Return (X, Y) of the center of cell containing provided text 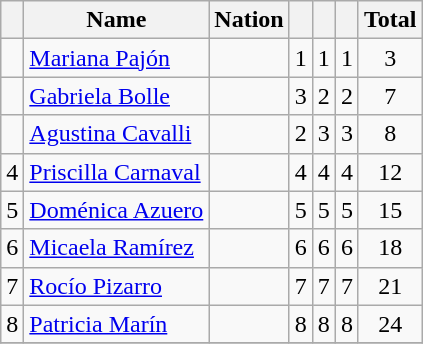
Agustina Cavalli (116, 134)
Gabriela Bolle (116, 96)
Micaela Ramírez (116, 248)
18 (390, 248)
24 (390, 324)
Rocío Pizarro (116, 286)
Doménica Azuero (116, 210)
Mariana Pajón (116, 58)
Name (116, 20)
21 (390, 286)
12 (390, 172)
15 (390, 210)
Total (390, 20)
Patricia Marín (116, 324)
Nation (249, 20)
Priscilla Carnaval (116, 172)
